For the text-containing cell, return its midpoint in (x, y) coordinate format. 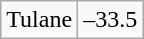
–33.5 (110, 19)
Tulane (40, 19)
